Pinpoint the cell where the given text exists, returning its (x, y) midpoint coordinate. 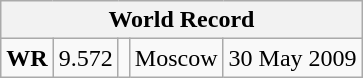
9.572 (86, 58)
Moscow (176, 58)
WR (27, 58)
World Record (182, 20)
30 May 2009 (292, 58)
